Identify which cell holds the provided text, then report its (x, y) central coordinate. 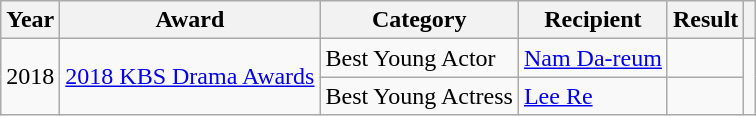
Lee Re (592, 96)
2018 KBS Drama Awards (190, 77)
Recipient (592, 20)
Nam Da-reum (592, 58)
Category (419, 20)
Result (705, 20)
2018 (30, 77)
Best Young Actress (419, 96)
Year (30, 20)
Award (190, 20)
Best Young Actor (419, 58)
